Find where the given text appears and provide that cell's center as (x, y) coordinate. 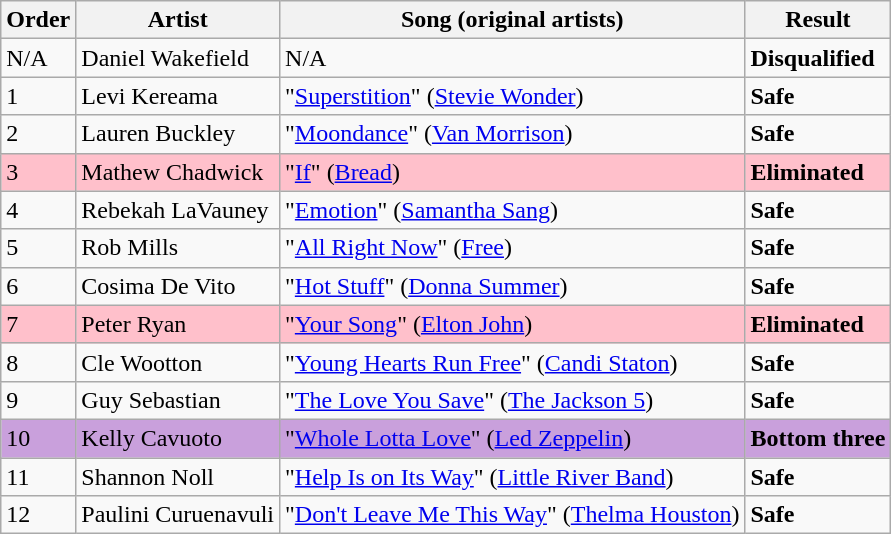
6 (38, 286)
4 (38, 210)
Shannon Noll (178, 477)
Artist (178, 20)
Lauren Buckley (178, 134)
10 (38, 438)
"All Right Now" (Free) (512, 248)
Daniel Wakefield (178, 58)
Kelly Cavuoto (178, 438)
Disqualified (818, 58)
2 (38, 134)
"Superstition" (Stevie Wonder) (512, 96)
"The Love You Save" (The Jackson 5) (512, 400)
11 (38, 477)
Rebekah LaVauney (178, 210)
Bottom three (818, 438)
Peter Ryan (178, 324)
Guy Sebastian (178, 400)
Levi Kereama (178, 96)
"Moondance" (Van Morrison) (512, 134)
3 (38, 172)
Cosima De Vito (178, 286)
1 (38, 96)
12 (38, 515)
9 (38, 400)
"If" (Bread) (512, 172)
Song (original artists) (512, 20)
Paulini Curuenavuli (178, 515)
"Don't Leave Me This Way" (Thelma Houston) (512, 515)
Order (38, 20)
"Help Is on Its Way" (Little River Band) (512, 477)
Result (818, 20)
7 (38, 324)
"Your Song" (Elton John) (512, 324)
"Whole Lotta Love" (Led Zeppelin) (512, 438)
"Young Hearts Run Free" (Candi Staton) (512, 362)
8 (38, 362)
Mathew Chadwick (178, 172)
5 (38, 248)
Rob Mills (178, 248)
"Hot Stuff" (Donna Summer) (512, 286)
Cle Wootton (178, 362)
"Emotion" (Samantha Sang) (512, 210)
